Locate the cell with the specified text and output its [X, Y] center coordinate. 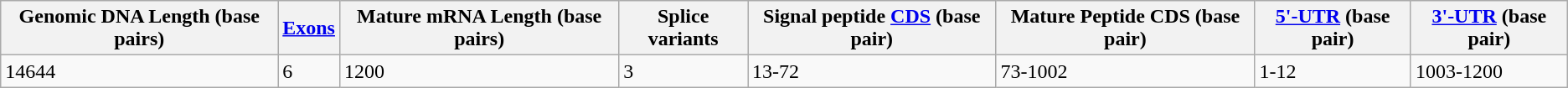
5'-UTR (base pair) [1333, 28]
13-72 [872, 71]
Exons [309, 28]
73-1002 [1126, 71]
3'-UTR (base pair) [1489, 28]
1200 [479, 71]
3 [683, 71]
1-12 [1333, 71]
1003-1200 [1489, 71]
Genomic DNA Length (base pairs) [139, 28]
Signal peptide CDS (base pair) [872, 28]
Splice variants [683, 28]
6 [309, 71]
Mature Peptide CDS (base pair) [1126, 28]
Mature mRNA Length (base pairs) [479, 28]
14644 [139, 71]
